Identify which cell holds the provided text, then report its (x, y) central coordinate. 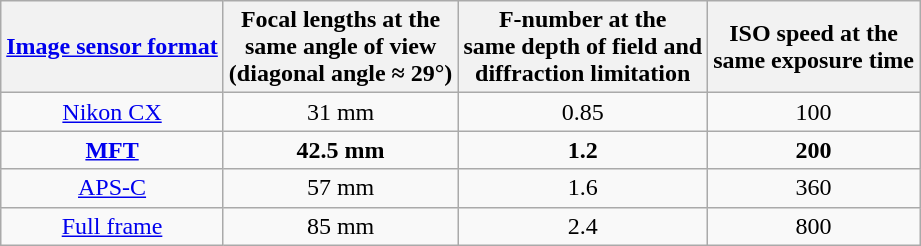
360 (814, 188)
ISO speed at thesame exposure time (814, 47)
Nikon CX (112, 112)
57 mm (340, 188)
F-number at thesame depth of field anddiffraction limitation (583, 47)
2.4 (583, 226)
42.5 mm (340, 150)
31 mm (340, 112)
100 (814, 112)
200 (814, 150)
0.85 (583, 112)
1.2 (583, 150)
MFT (112, 150)
85 mm (340, 226)
800 (814, 226)
APS-C (112, 188)
Focal lengths at thesame angle of view(diagonal angle ≈ 29°) (340, 47)
1.6 (583, 188)
Image sensor format (112, 47)
Full frame (112, 226)
